Determine the (x, y) coordinate at the center of the cell enclosing the given text.  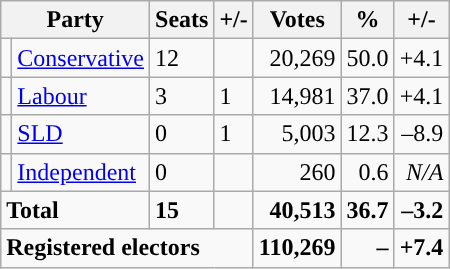
5,003 (297, 134)
0.6 (368, 172)
N/A (422, 172)
12 (182, 58)
40,513 (297, 210)
% (368, 20)
Party (76, 20)
Labour (81, 96)
37.0 (368, 96)
36.7 (368, 210)
12.3 (368, 134)
SLD (81, 134)
Total (76, 210)
15 (182, 210)
Independent (81, 172)
–8.9 (422, 134)
– (368, 248)
–3.2 (422, 210)
Conservative (81, 58)
20,269 (297, 58)
Registered electors (128, 248)
3 (182, 96)
Seats (182, 20)
Votes (297, 20)
50.0 (368, 58)
260 (297, 172)
+7.4 (422, 248)
14,981 (297, 96)
110,269 (297, 248)
